Return (x, y) of the center of cell containing provided text 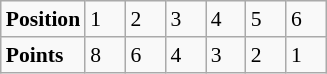
Position (43, 19)
8 (105, 55)
Points (43, 55)
5 (266, 19)
